Detect which cell encompasses the target text, then output its (x, y) center coordinate. 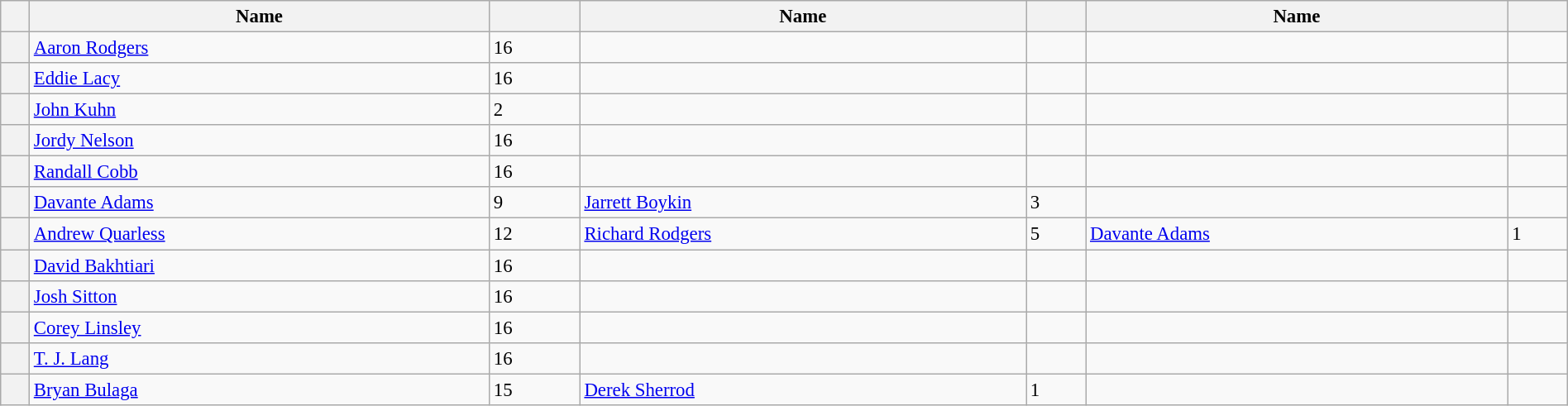
15 (535, 389)
Josh Sitton (260, 296)
John Kuhn (260, 110)
Jarrett Boykin (802, 203)
2 (535, 110)
9 (535, 203)
T. J. Lang (260, 358)
3 (1056, 203)
Jordy Nelson (260, 141)
David Bakhtiari (260, 265)
Aaron Rodgers (260, 48)
Derek Sherrod (802, 389)
Bryan Bulaga (260, 389)
12 (535, 234)
Randall Cobb (260, 172)
Corey Linsley (260, 327)
Andrew Quarless (260, 234)
Eddie Lacy (260, 79)
5 (1056, 234)
Richard Rodgers (802, 234)
